Output the [x, y] coordinate of the center of the cell containing the given text.  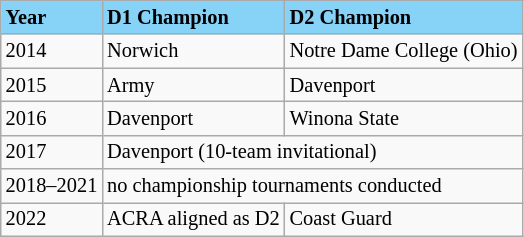
2017 [52, 152]
2014 [52, 51]
Winona State [404, 118]
2022 [52, 219]
Army [193, 85]
Norwich [193, 51]
2015 [52, 85]
D1 Champion [193, 17]
Davenport (10-team invitational) [312, 152]
no championship tournaments conducted [312, 186]
2016 [52, 118]
D2 Champion [404, 17]
Notre Dame College (Ohio) [404, 51]
2018–2021 [52, 186]
Coast Guard [404, 219]
ACRA aligned as D2 [193, 219]
Year [52, 17]
